Detect which cell encompasses the target text, then output its [X, Y] center coordinate. 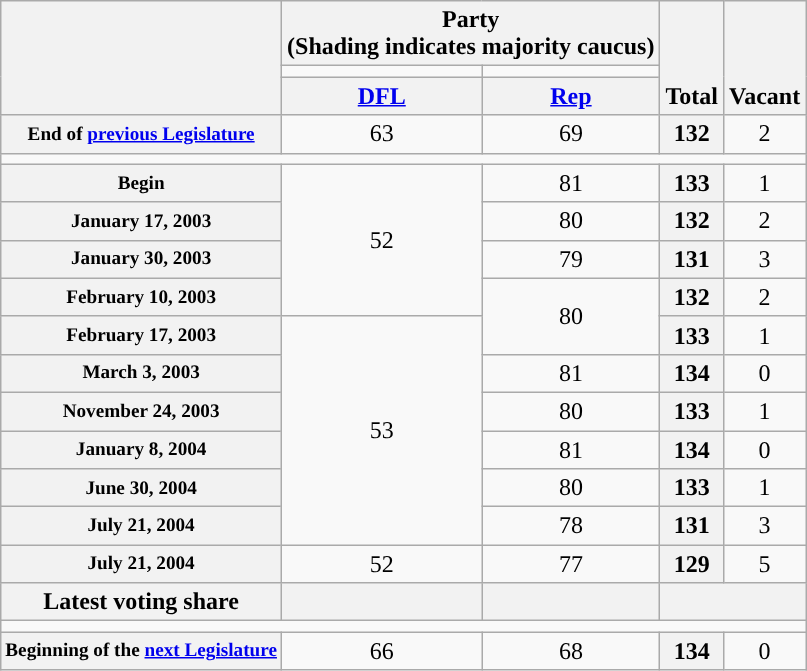
Beginning of the next Legislature [142, 651]
69 [571, 134]
DFL [382, 96]
February 17, 2003 [142, 335]
March 3, 2003 [142, 373]
63 [382, 134]
129 [692, 564]
November 24, 2003 [142, 411]
5 [764, 564]
Total [692, 58]
Latest voting share [142, 602]
February 10, 2003 [142, 297]
68 [571, 651]
79 [571, 259]
End of previous Legislature [142, 134]
January 17, 2003 [142, 221]
June 30, 2004 [142, 488]
53 [382, 430]
January 30, 2003 [142, 259]
Rep [571, 96]
78 [571, 526]
January 8, 2004 [142, 449]
Vacant [764, 58]
Party (Shading indicates majority caucus) [471, 34]
66 [382, 651]
Begin [142, 183]
77 [571, 564]
